From the cell containing the given text, extract its center point as [x, y] coordinate. 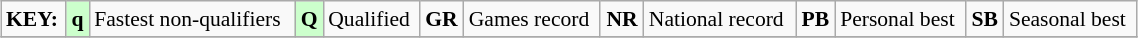
q [78, 19]
GR [442, 19]
Qualified [371, 19]
KEY: [34, 19]
PB [816, 19]
Seasonal best [1070, 19]
Games record [532, 19]
National record [720, 19]
Q [309, 19]
Personal best [900, 19]
SB [985, 19]
NR [622, 19]
Fastest non-qualifiers [192, 19]
